Extract the [X, Y] coordinate from the center of the cell holding the provided text.  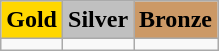
Silver [98, 20]
Gold [32, 20]
Bronze [176, 20]
